Extract the (X, Y) coordinate from the center of the cell holding the provided text.  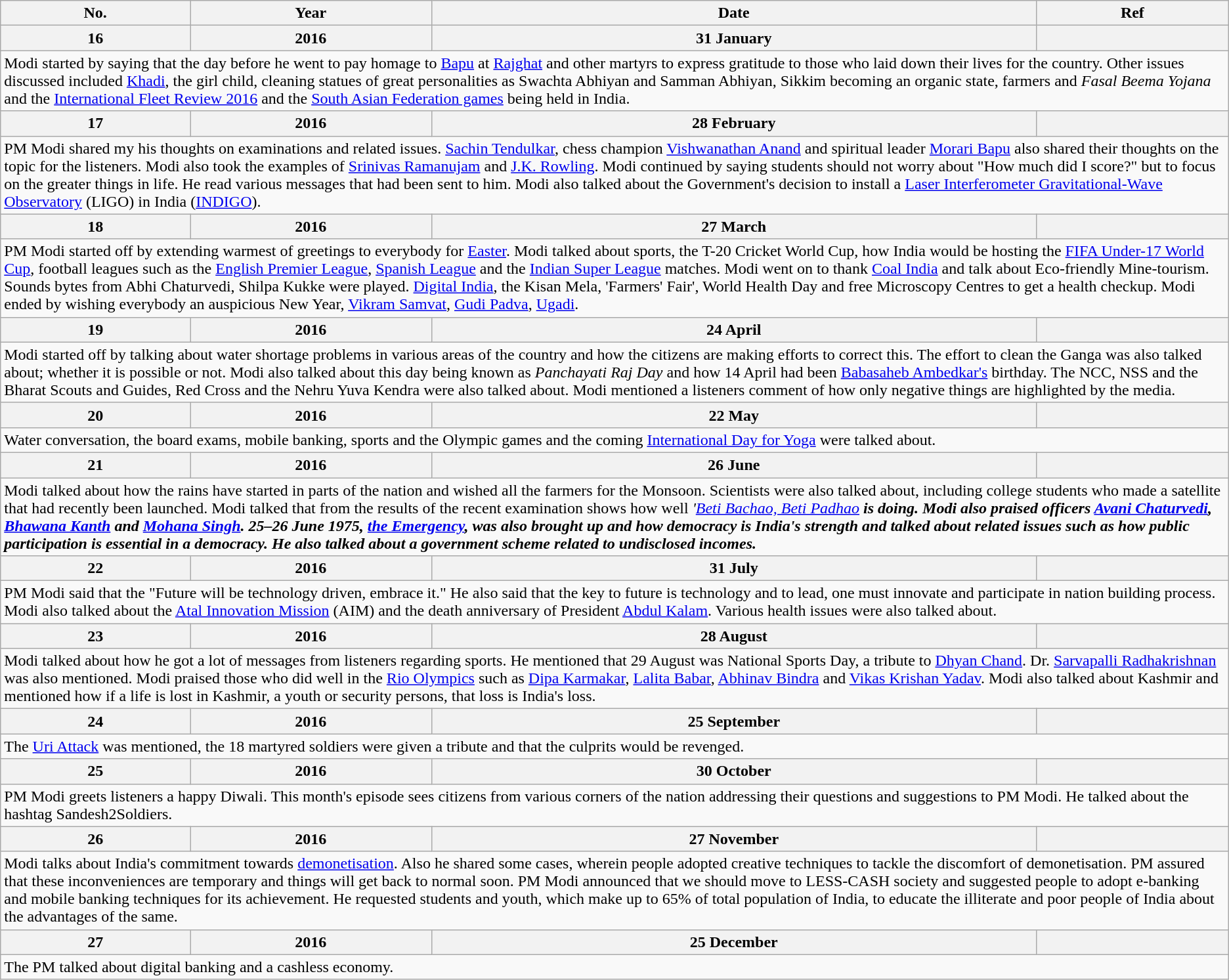
18 (96, 226)
The PM talked about digital banking and a cashless economy. (614, 967)
19 (96, 330)
27 (96, 942)
Year (311, 13)
31 January (734, 38)
25 (96, 771)
24 April (734, 330)
22 (96, 568)
25 December (734, 942)
Date (734, 13)
26 June (734, 465)
The Uri Attack was mentioned, the 18 martyred soldiers were given a tribute and that the culprits would be revenged. (614, 746)
31 July (734, 568)
28 February (734, 123)
28 August (734, 636)
17 (96, 123)
21 (96, 465)
27 March (734, 226)
No. (96, 13)
22 May (734, 415)
Water conversation, the board exams, mobile banking, sports and the Olympic games and the coming International Day for Yoga were talked about. (614, 440)
26 (96, 839)
24 (96, 721)
25 September (734, 721)
16 (96, 38)
27 November (734, 839)
30 October (734, 771)
20 (96, 415)
Ref (1132, 13)
23 (96, 636)
